From the cell containing the given text, extract its center point as [x, y] coordinate. 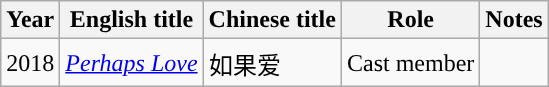
Role [410, 20]
Chinese title [272, 20]
Cast member [410, 62]
English title [132, 20]
2018 [30, 62]
Notes [514, 20]
Perhaps Love [132, 62]
Year [30, 20]
如果爱 [272, 62]
